Return [X, Y] of the center of cell containing provided text 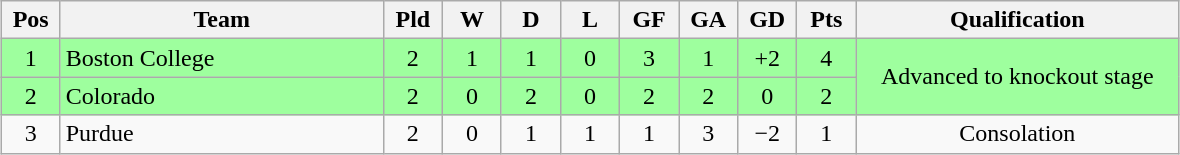
GA [708, 20]
L [590, 20]
Consolation [1018, 134]
D [530, 20]
4 [826, 58]
GF [650, 20]
+2 [768, 58]
Boston College [222, 58]
Qualification [1018, 20]
Pld [412, 20]
−2 [768, 134]
Colorado [222, 96]
Pts [826, 20]
Advanced to knockout stage [1018, 77]
Purdue [222, 134]
Pos [30, 20]
Team [222, 20]
GD [768, 20]
W [472, 20]
